Return (x, y) of the center of cell containing provided text 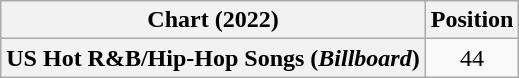
44 (472, 58)
Chart (2022) (213, 20)
Position (472, 20)
US Hot R&B/Hip-Hop Songs (Billboard) (213, 58)
